Provide the (X, Y) coordinate of the cell's center where the given text is located.  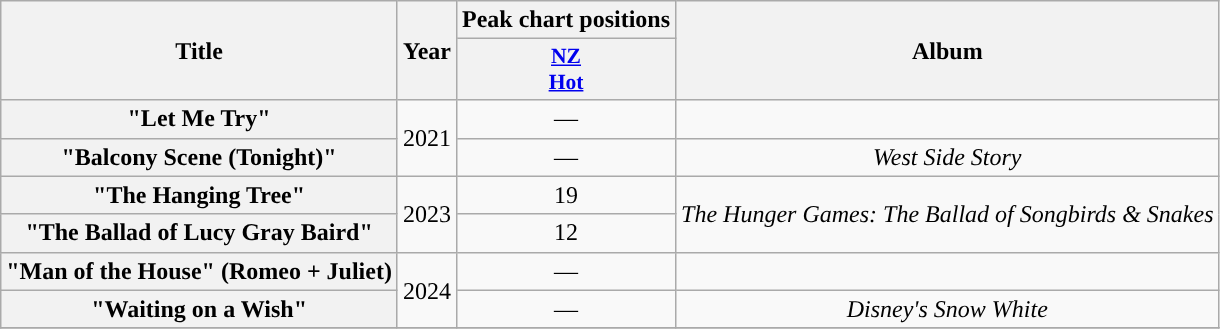
12 (566, 233)
West Side Story (948, 157)
Album (948, 50)
"Man of the House" (Romeo + Juliet) (200, 271)
"Balcony Scene (Tonight)" (200, 157)
Disney's Snow White (948, 309)
Title (200, 50)
The Hunger Games: The Ballad of Songbirds & Snakes (948, 214)
NZHot (566, 70)
"Waiting on a Wish" (200, 309)
2024 (426, 290)
19 (566, 195)
Peak chart positions (566, 20)
2023 (426, 214)
"Let Me Try" (200, 119)
"The Hanging Tree" (200, 195)
2021 (426, 138)
"The Ballad of Lucy Gray Baird" (200, 233)
Year (426, 50)
